Locate the cell with the specified text and output its [X, Y] center coordinate. 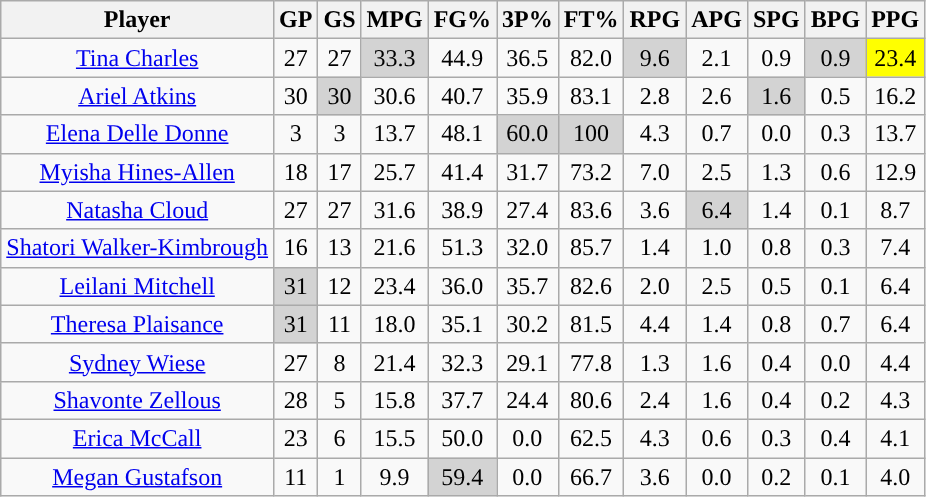
GS [340, 20]
60.0 [527, 134]
37.7 [462, 400]
FG% [462, 20]
32.0 [527, 248]
31.7 [527, 172]
82.6 [591, 286]
80.6 [591, 400]
17 [340, 172]
PPG [896, 20]
21.4 [394, 362]
Theresa Plaisance [138, 324]
15.8 [394, 400]
7.4 [896, 248]
83.6 [591, 210]
25.7 [394, 172]
Myisha Hines-Allen [138, 172]
28 [296, 400]
7.0 [655, 172]
48.1 [462, 134]
Erica McCall [138, 438]
Natasha Cloud [138, 210]
12.9 [896, 172]
27.4 [527, 210]
9.6 [655, 58]
24.4 [527, 400]
50.0 [462, 438]
13 [340, 248]
38.9 [462, 210]
85.7 [591, 248]
35.9 [527, 96]
Elena Delle Donne [138, 134]
Player [138, 20]
30.6 [394, 96]
81.5 [591, 324]
35.7 [527, 286]
18.0 [394, 324]
8.7 [896, 210]
12 [340, 286]
Sydney Wiese [138, 362]
3P% [527, 20]
2.4 [655, 400]
6 [340, 438]
51.3 [462, 248]
41.4 [462, 172]
2.8 [655, 96]
GP [296, 20]
32.3 [462, 362]
1 [340, 477]
40.7 [462, 96]
23 [296, 438]
Megan Gustafson [138, 477]
62.5 [591, 438]
Tina Charles [138, 58]
15.5 [394, 438]
5 [340, 400]
4.1 [896, 438]
31.6 [394, 210]
BPG [835, 20]
77.8 [591, 362]
2.1 [717, 58]
Shatori Walker-Kimbrough [138, 248]
44.9 [462, 58]
SPG [776, 20]
8 [340, 362]
35.1 [462, 324]
Leilani Mitchell [138, 286]
MPG [394, 20]
36.5 [527, 58]
Shavonte Zellous [138, 400]
RPG [655, 20]
18 [296, 172]
82.0 [591, 58]
1.0 [717, 248]
100 [591, 134]
66.7 [591, 477]
73.2 [591, 172]
36.0 [462, 286]
83.1 [591, 96]
FT% [591, 20]
APG [717, 20]
2.6 [717, 96]
33.3 [394, 58]
16 [296, 248]
Ariel Atkins [138, 96]
9.9 [394, 477]
21.6 [394, 248]
4.0 [896, 477]
30.2 [527, 324]
29.1 [527, 362]
16.2 [896, 96]
2.0 [655, 286]
59.4 [462, 477]
